From the cell containing the given text, extract its center point as [X, Y] coordinate. 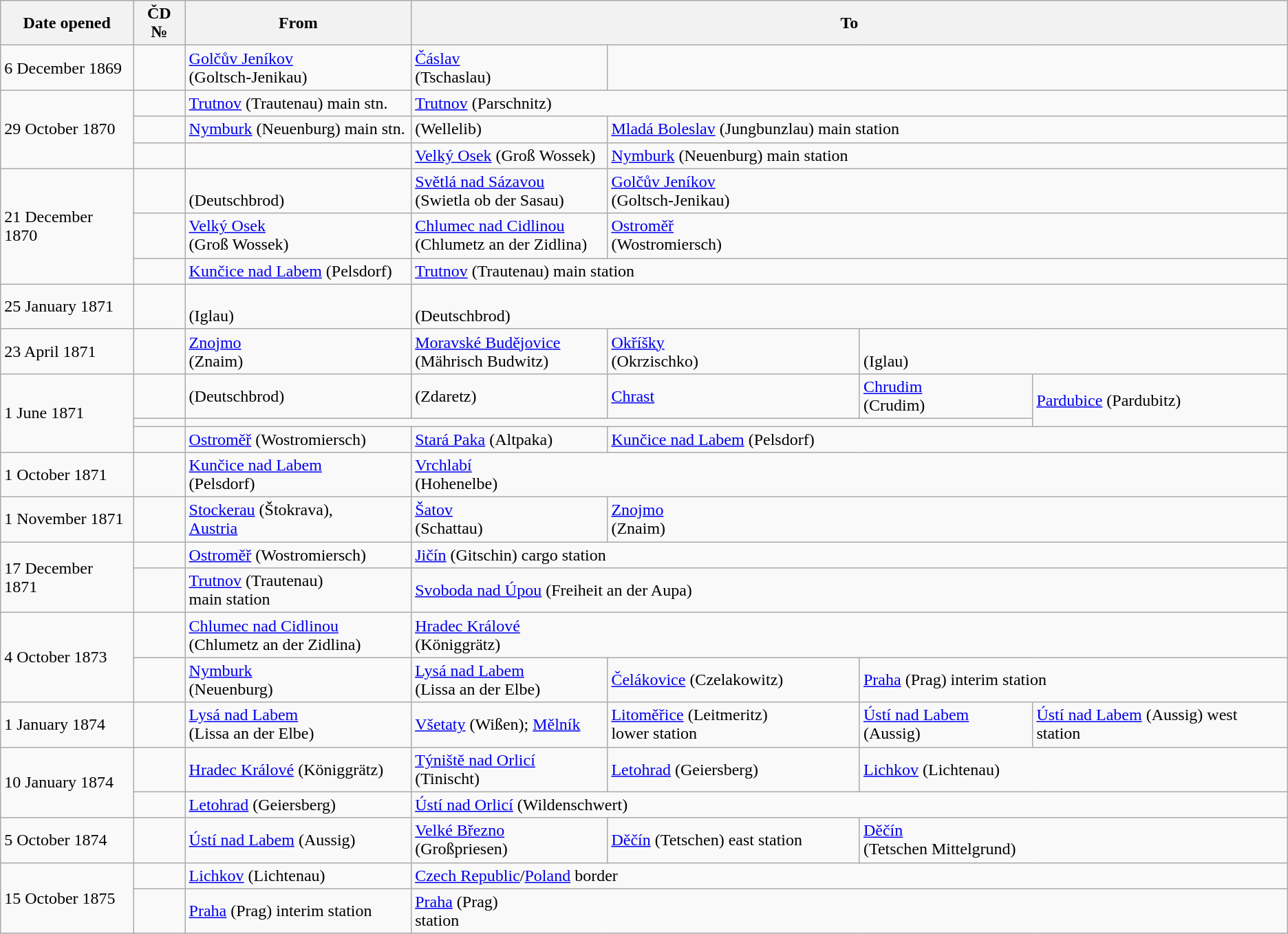
Všetaty (Wißen); Mělník [509, 725]
Czech Republic/Poland border [850, 876]
1 October 1871 [67, 475]
Stockerau (Štokrava),Austria [299, 520]
Jičín (Gitschin) cargo station [850, 555]
1 January 1874 [67, 725]
4 October 1873 [67, 658]
Velký Osek(Groß Wossek) [299, 235]
Velký Osek (Groß Wossek) [509, 155]
1 November 1871 [67, 520]
21 December 1870 [67, 226]
Kunčice nad Labem(Pelsdorf) [299, 475]
Nymburk(Neuenburg) [299, 680]
Okříšky(Okrzischko) [733, 351]
15 October 1875 [67, 898]
1 June 1871 [67, 413]
Vrchlabí(Hohenelbe) [850, 475]
Praha (Prag) station [850, 911]
Velké Březno(Großpriesen) [509, 840]
Ústí nad Labem (Aussig) west station [1160, 725]
Trutnov (Parschnitz) [850, 103]
Světlá nad Sázavou(Swietla ob der Sasau) [509, 191]
ČD № [160, 23]
17 December 1871 [67, 578]
Litoměřice (Leitmeritz) lower station [733, 725]
Děčín (Tetschen) east station [733, 840]
Nymburk (Neuenburg) main stn. [299, 129]
Děčín (Tetschen Mittelgrund) [1073, 840]
Pardubice (Pardubitz) [1160, 400]
Moravské Budějovice(Mährisch Budwitz) [509, 351]
25 January 1871 [67, 307]
Chrudim(Crudim) [945, 396]
(Wellelib) [509, 129]
Ústí nad Orlicí (Wildenschwert) [850, 805]
Chrast [733, 396]
Trutnov (Trautenau) main stn. [299, 103]
Hradec Králové(Königgrätz) [850, 636]
10 January 1874 [67, 783]
Nymburk (Neuenburg) main station [947, 155]
29 October 1870 [67, 129]
To [850, 23]
6 December 1869 [67, 67]
Ostroměř(Wostromiersch) [947, 235]
5 October 1874 [67, 840]
(Zdaretz) [509, 396]
Stará Paka (Altpaka) [509, 439]
Týniště nad Orlicí (Tinischt) [509, 769]
Šatov(Schattau) [509, 520]
23 April 1871 [67, 351]
Čáslav(Tschaslau) [509, 67]
From [299, 23]
Čelákovice (Czelakowitz) [733, 680]
Date opened [67, 23]
Svoboda nad Úpou (Freiheit an der Aupa) [850, 590]
Hradec Králové (Königgrätz) [299, 769]
Mladá Boleslav (Jungbunzlau) main station [947, 129]
